Output the [x, y] coordinate of the center of the cell containing the given text.  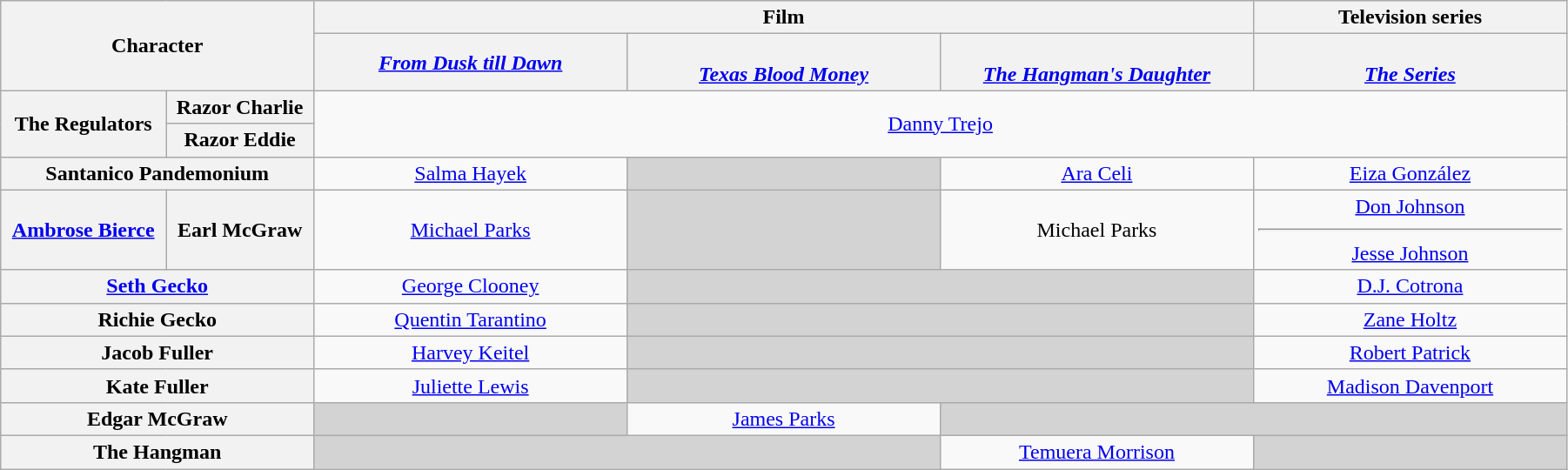
Ambrose Bierce [84, 230]
Kate Fuller [157, 386]
Television series [1410, 17]
D.J. Cotrona [1410, 286]
The Hangman's Daughter [1097, 63]
Zane Holtz [1410, 319]
Salma Hayek [471, 173]
Edgar McGraw [157, 419]
Don JohnsonJesse Johnson [1410, 230]
From Dusk till Dawn [471, 63]
The Hangman [157, 452]
Texas Blood Money [784, 63]
Seth Gecko [157, 286]
George Clooney [471, 286]
Danny Trejo [941, 124]
Ara Celi [1097, 173]
James Parks [784, 419]
Temuera Morrison [1097, 452]
Character [157, 45]
Jacob Fuller [157, 352]
Harvey Keitel [471, 352]
Juliette Lewis [471, 386]
Earl McGraw [240, 230]
Richie Gecko [157, 319]
The Regulators [84, 124]
Santanico Pandemonium [157, 173]
Razor Eddie [240, 140]
Film [784, 17]
Robert Patrick [1410, 352]
The Series [1410, 63]
Madison Davenport [1410, 386]
Quentin Tarantino [471, 319]
Eiza González [1410, 173]
Razor Charlie [240, 107]
